Extract the (x, y) coordinate from the center of the cell holding the provided text.  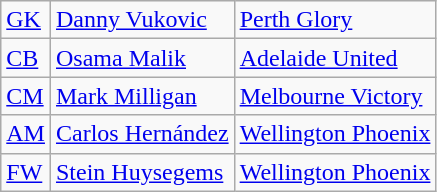
CM (26, 96)
GK (26, 20)
Perth Glory (335, 20)
Mark Milligan (142, 96)
Carlos Hernández (142, 134)
FW (26, 172)
AM (26, 134)
Danny Vukovic (142, 20)
Melbourne Victory (335, 96)
Osama Malik (142, 58)
Adelaide United (335, 58)
Stein Huysegems (142, 172)
CB (26, 58)
